For the text-containing cell, return its midpoint in (x, y) coordinate format. 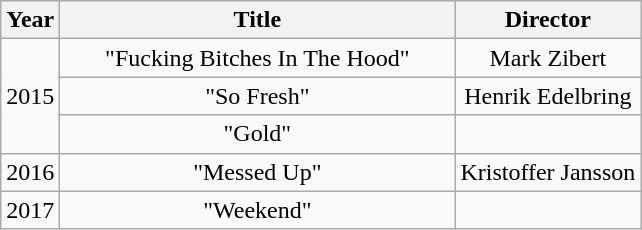
Henrik Edelbring (548, 96)
Year (30, 20)
"Gold" (258, 134)
"So Fresh" (258, 96)
"Fucking Bitches In The Hood" (258, 58)
2017 (30, 210)
2015 (30, 96)
Mark Zibert (548, 58)
Title (258, 20)
"Weekend" (258, 210)
"Messed Up" (258, 172)
Director (548, 20)
2016 (30, 172)
Kristoffer Jansson (548, 172)
